Capture the cell that displays the provided text and extract its [X, Y] central coordinate. 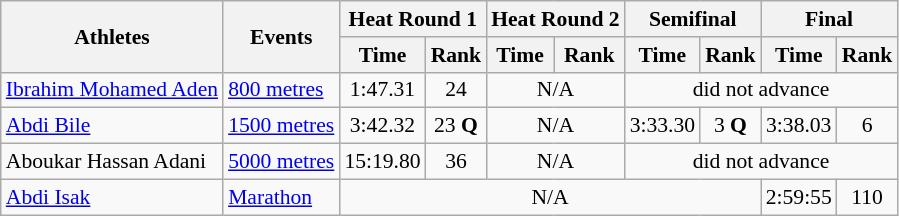
Final [830, 19]
3:33.30 [662, 126]
Semifinal [693, 19]
23 Q [456, 126]
Heat Round 1 [412, 19]
5000 metres [281, 162]
36 [456, 162]
Events [281, 36]
3:38.03 [799, 126]
800 metres [281, 90]
15:19.80 [382, 162]
3 Q [730, 126]
6 [868, 126]
Marathon [281, 197]
1500 metres [281, 126]
Abdi Bile [112, 126]
3:42.32 [382, 126]
Athletes [112, 36]
Abdi Isak [112, 197]
Aboukar Hassan Adani [112, 162]
Ibrahim Mohamed Aden [112, 90]
110 [868, 197]
Heat Round 2 [555, 19]
24 [456, 90]
1:47.31 [382, 90]
2:59:55 [799, 197]
